Determine the (X, Y) coordinate at the center of the cell enclosing the given text.  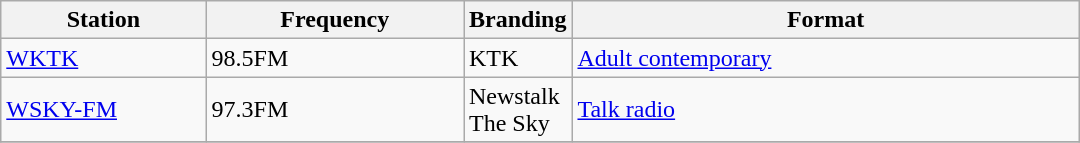
97.3FM (334, 110)
Station (104, 20)
KTK (518, 58)
Newstalk The Sky (518, 110)
Format (826, 20)
Frequency (334, 20)
WSKY-FM (104, 110)
Talk radio (826, 110)
WKTK (104, 58)
98.5FM (334, 58)
Adult contemporary (826, 58)
Branding (518, 20)
